Scan for the cell matching the given text and deliver its (X, Y) coordinate at center. 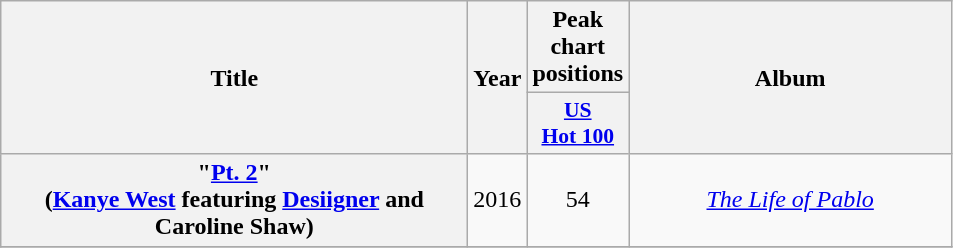
USHot 100 (578, 124)
Title (234, 78)
"Pt. 2"(Kanye West featuring Desiigner and Caroline Shaw) (234, 200)
2016 (498, 200)
Year (498, 78)
54 (578, 200)
The Life of Pablo (790, 200)
Peak chart positions (578, 47)
Album (790, 78)
